Identify which cell holds the provided text, then report its [x, y] central coordinate. 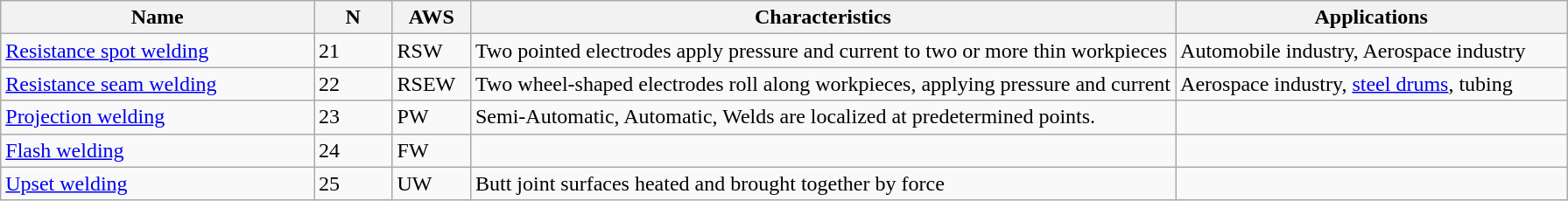
Butt joint surfaces heated and brought together by force [823, 184]
Aerospace industry, steel drums, tubing [1371, 84]
21 [354, 51]
Flash welding [158, 150]
Two pointed electrodes apply pressure and current to two or more thin workpieces [823, 51]
Name [158, 17]
RSW [431, 51]
22 [354, 84]
Applications [1371, 17]
Resistance spot welding [158, 51]
N [354, 17]
25 [354, 184]
PW [431, 117]
Upset welding [158, 184]
Projection welding [158, 117]
24 [354, 150]
FW [431, 150]
Semi-Automatic, Automatic, Welds are localized at predetermined points. [823, 117]
23 [354, 117]
Two wheel-shaped electrodes roll along workpieces, applying pressure and current [823, 84]
Automobile industry, Aerospace industry [1371, 51]
Resistance seam welding [158, 84]
RSEW [431, 84]
AWS [431, 17]
Characteristics [823, 17]
UW [431, 184]
